Capture the cell that displays the provided text and extract its [x, y] central coordinate. 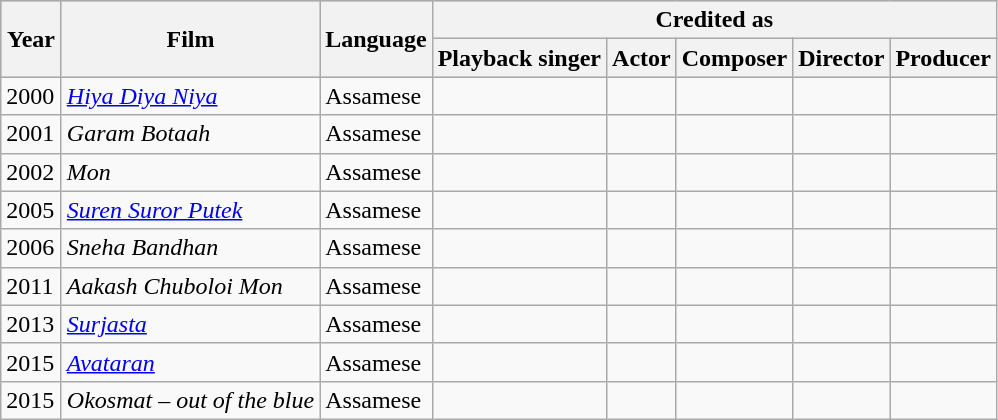
Playback singer [519, 58]
Credited as [714, 20]
Okosmat – out of the blue [190, 400]
Film [190, 39]
Producer [944, 58]
2006 [32, 248]
Actor [642, 58]
2001 [32, 134]
2013 [32, 324]
Mon [190, 172]
Avataran [190, 362]
Year [32, 39]
Language [376, 39]
Sneha Bandhan [190, 248]
2011 [32, 286]
Aakash Chuboloi Mon [190, 286]
Suren Suror Putek [190, 210]
Composer [734, 58]
2002 [32, 172]
2005 [32, 210]
Director [842, 58]
Hiya Diya Niya [190, 96]
Surjasta [190, 324]
Garam Botaah [190, 134]
2000 [32, 96]
